Pinpoint the cell where the given text exists, returning its [x, y] midpoint coordinate. 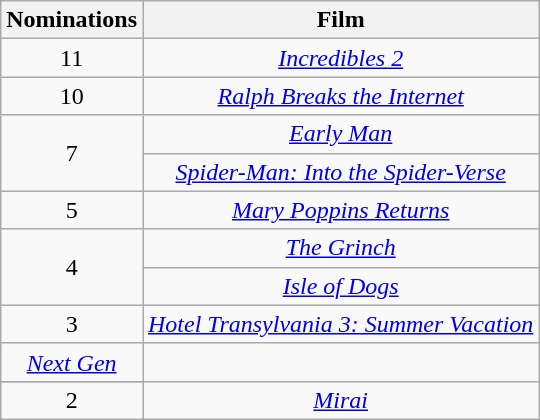
10 [72, 96]
Mary Poppins Returns [340, 210]
The Grinch [340, 248]
7 [72, 153]
Hotel Transylvania 3: Summer Vacation [340, 324]
Mirai [340, 400]
11 [72, 58]
Incredibles 2 [340, 58]
Spider-Man: Into the Spider-Verse [340, 172]
5 [72, 210]
Next Gen [72, 362]
4 [72, 267]
2 [72, 400]
3 [72, 324]
Nominations [72, 20]
Early Man [340, 134]
Ralph Breaks the Internet [340, 96]
Isle of Dogs [340, 286]
Film [340, 20]
